Capture the cell that displays the provided text and extract its [X, Y] central coordinate. 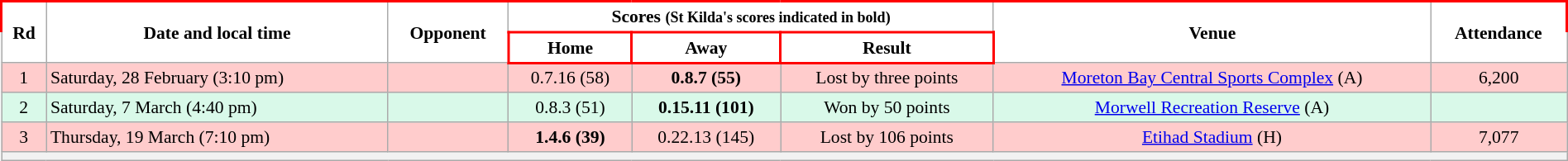
Venue [1212, 32]
Etihad Stadium (H) [1212, 137]
Opponent [448, 32]
Lost by 106 points [887, 137]
0.7.16 (58) [571, 78]
Thursday, 19 March (7:10 pm) [217, 137]
Won by 50 points [887, 108]
Result [887, 48]
0.8.7 (55) [706, 78]
2 [24, 108]
Saturday, 28 February (3:10 pm) [217, 78]
6,200 [1499, 78]
0.22.13 (145) [706, 137]
3 [24, 137]
7,077 [1499, 137]
Home [571, 48]
1.4.6 (39) [571, 137]
1 [24, 78]
Rd [24, 32]
Lost by three points [887, 78]
Moreton Bay Central Sports Complex (A) [1212, 78]
Saturday, 7 March (4:40 pm) [217, 108]
Scores (St Kilda's scores indicated in bold) [751, 17]
0.8.3 (51) [571, 108]
Date and local time [217, 32]
Morwell Recreation Reserve (A) [1212, 108]
Attendance [1499, 32]
0.15.11 (101) [706, 108]
Away [706, 48]
